Return the (X, Y) coordinate for the center point of the cell that contains the specified text.  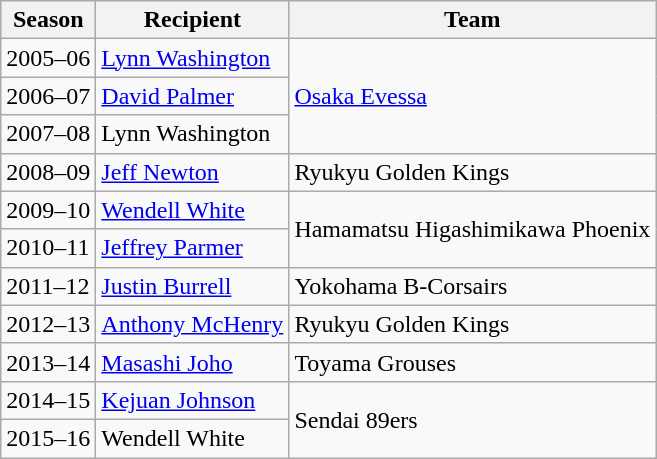
Masashi Joho (192, 362)
Justin Burrell (192, 286)
2008–09 (48, 172)
Recipient (192, 20)
Yokohama B-Corsairs (472, 286)
Kejuan Johnson (192, 400)
2013–14 (48, 362)
2010–11 (48, 248)
2012–13 (48, 324)
Team (472, 20)
2005–06 (48, 58)
2007–08 (48, 134)
Jeffrey Parmer (192, 248)
Jeff Newton (192, 172)
Toyama Grouses (472, 362)
Hamamatsu Higashimikawa Phoenix (472, 229)
2009–10 (48, 210)
Anthony McHenry (192, 324)
David Palmer (192, 96)
Sendai 89ers (472, 419)
2015–16 (48, 438)
2011–12 (48, 286)
Season (48, 20)
2006–07 (48, 96)
2014–15 (48, 400)
Osaka Evessa (472, 96)
